Determine the (x, y) coordinate at the center of the cell enclosing the given text.  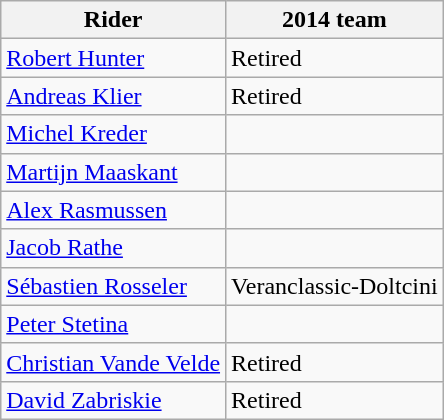
Martijn Maaskant (114, 172)
Sébastien Rosseler (114, 286)
Robert Hunter (114, 58)
Michel Kreder (114, 134)
Alex Rasmussen (114, 210)
David Zabriskie (114, 400)
Peter Stetina (114, 324)
Andreas Klier (114, 96)
Rider (114, 20)
Christian Vande Velde (114, 362)
Veranclassic-Doltcini (335, 286)
Jacob Rathe (114, 248)
2014 team (335, 20)
